Find where the given text appears and provide that cell's center as [x, y] coordinate. 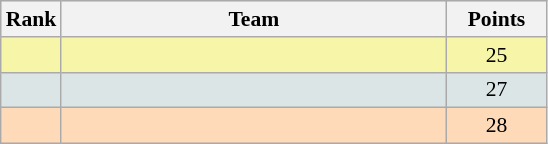
28 [496, 126]
Team [254, 19]
Points [496, 19]
Rank [32, 19]
25 [496, 55]
27 [496, 90]
